Scan for the cell matching the given text and deliver its (X, Y) coordinate at center. 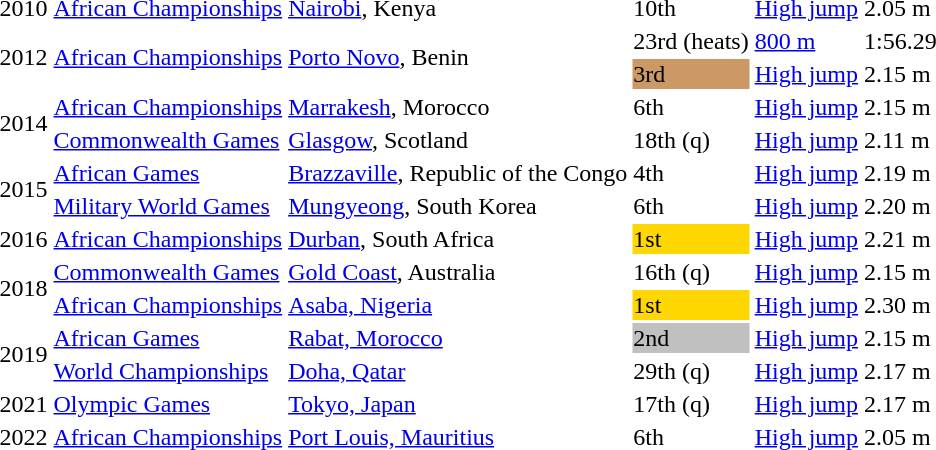
800 m (806, 41)
Olympic Games (168, 404)
3rd (691, 74)
2nd (691, 338)
World Championships (168, 371)
Military World Games (168, 206)
Tokyo, Japan (458, 404)
Doha, Qatar (458, 371)
Mungyeong, South Korea (458, 206)
Gold Coast, Australia (458, 272)
4th (691, 173)
Asaba, Nigeria (458, 305)
17th (q) (691, 404)
29th (q) (691, 371)
16th (q) (691, 272)
Brazzaville, Republic of the Congo (458, 173)
Durban, South Africa (458, 239)
Porto Novo, Benin (458, 58)
18th (q) (691, 140)
23rd (heats) (691, 41)
Marrakesh, Morocco (458, 107)
Rabat, Morocco (458, 338)
Glasgow, Scotland (458, 140)
